Return the (X, Y) coordinate for the center point of the cell that contains the specified text.  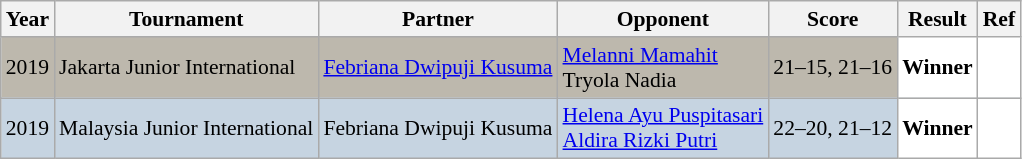
Opponent (664, 19)
Year (28, 19)
22–20, 21–12 (832, 128)
Score (832, 19)
Tournament (186, 19)
Helena Ayu Puspitasari Aldira Rizki Putri (664, 128)
Melanni Mamahit Tryola Nadia (664, 68)
21–15, 21–16 (832, 68)
Result (938, 19)
Malaysia Junior International (186, 128)
Ref (999, 19)
Jakarta Junior International (186, 68)
Partner (438, 19)
